Locate the cell with the specified text and output its (x, y) center coordinate. 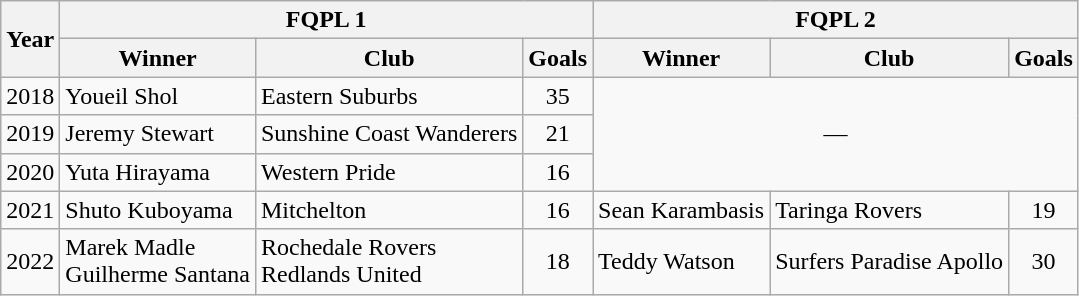
Taringa Rovers (890, 210)
Sunshine Coast Wanderers (388, 134)
Youeil Shol (158, 96)
Sean Karambasis (682, 210)
Teddy Watson (682, 262)
35 (558, 96)
Yuta Hirayama (158, 172)
19 (1044, 210)
Jeremy Stewart (158, 134)
Surfers Paradise Apollo (890, 262)
FQPL 2 (836, 20)
18 (558, 262)
30 (1044, 262)
21 (558, 134)
2020 (30, 172)
Eastern Suburbs (388, 96)
Rochedale RoversRedlands United (388, 262)
FQPL 1 (326, 20)
2019 (30, 134)
Marek Madle Guilherme Santana (158, 262)
2021 (30, 210)
2022 (30, 262)
— (836, 134)
2018 (30, 96)
Year (30, 39)
Western Pride (388, 172)
Mitchelton (388, 210)
Shuto Kuboyama (158, 210)
